Return [x, y] of the center of cell containing provided text 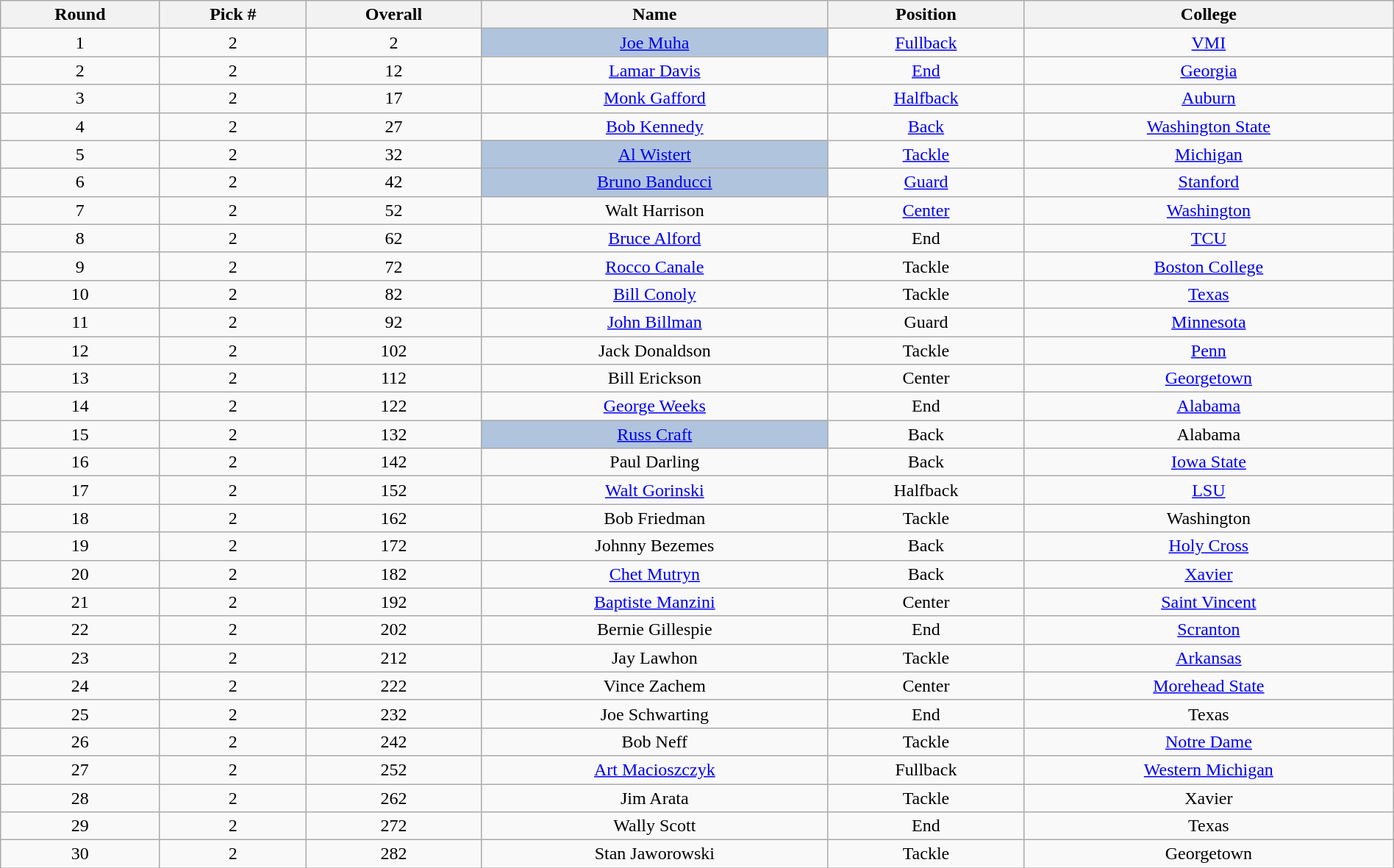
Lamar Davis [654, 71]
15 [80, 434]
222 [394, 686]
13 [80, 379]
1 [80, 43]
Johnny Bezemes [654, 546]
Morehead State [1209, 686]
122 [394, 406]
Joe Schwarting [654, 714]
Jack Donaldson [654, 351]
Bruce Alford [654, 238]
182 [394, 574]
Michigan [1209, 154]
John Billman [654, 322]
8 [80, 238]
262 [394, 797]
Joe Muha [654, 43]
19 [80, 546]
102 [394, 351]
112 [394, 379]
24 [80, 686]
14 [80, 406]
62 [394, 238]
Arkansas [1209, 658]
72 [394, 266]
11 [80, 322]
Bob Kennedy [654, 126]
52 [394, 210]
Vince Zachem [654, 686]
242 [394, 742]
Boston College [1209, 266]
Art Macioszczyk [654, 770]
George Weeks [654, 406]
Pick # [233, 15]
42 [394, 182]
Auburn [1209, 98]
TCU [1209, 238]
Stanford [1209, 182]
Iowa State [1209, 462]
162 [394, 518]
Bob Friedman [654, 518]
272 [394, 826]
Baptiste Manzini [654, 602]
Saint Vincent [1209, 602]
Jay Lawhon [654, 658]
20 [80, 574]
5 [80, 154]
9 [80, 266]
Al Wistert [654, 154]
VMI [1209, 43]
29 [80, 826]
26 [80, 742]
252 [394, 770]
25 [80, 714]
College [1209, 15]
16 [80, 462]
Chet Mutryn [654, 574]
Monk Gafford [654, 98]
7 [80, 210]
LSU [1209, 490]
4 [80, 126]
Bob Neff [654, 742]
Minnesota [1209, 322]
Overall [394, 15]
Jim Arata [654, 797]
Rocco Canale [654, 266]
28 [80, 797]
Holy Cross [1209, 546]
212 [394, 658]
Scranton [1209, 630]
282 [394, 854]
Wally Scott [654, 826]
Western Michigan [1209, 770]
Notre Dame [1209, 742]
192 [394, 602]
Georgia [1209, 71]
Walt Gorinski [654, 490]
Russ Craft [654, 434]
Washington State [1209, 126]
Position [926, 15]
21 [80, 602]
232 [394, 714]
3 [80, 98]
152 [394, 490]
Bill Erickson [654, 379]
18 [80, 518]
Walt Harrison [654, 210]
132 [394, 434]
22 [80, 630]
Round [80, 15]
Paul Darling [654, 462]
202 [394, 630]
82 [394, 294]
142 [394, 462]
30 [80, 854]
92 [394, 322]
Stan Jaworowski [654, 854]
Bernie Gillespie [654, 630]
23 [80, 658]
6 [80, 182]
Bill Conoly [654, 294]
32 [394, 154]
Penn [1209, 351]
Name [654, 15]
10 [80, 294]
Bruno Banducci [654, 182]
172 [394, 546]
